Identify which cell holds the provided text, then report its [X, Y] central coordinate. 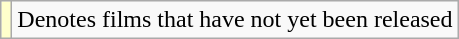
Denotes films that have not yet been released [235, 20]
